Capture the cell that displays the provided text and extract its [X, Y] central coordinate. 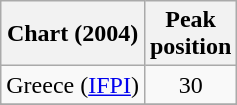
Peakposition [190, 34]
30 [190, 85]
Greece (IFPI) [73, 85]
Chart (2004) [73, 34]
